Pinpoint the cell where the given text exists, returning its [X, Y] midpoint coordinate. 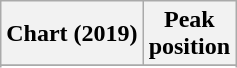
Peak position [189, 34]
Chart (2019) [72, 34]
